Determine the [x, y] coordinate at the center of the cell enclosing the given text.  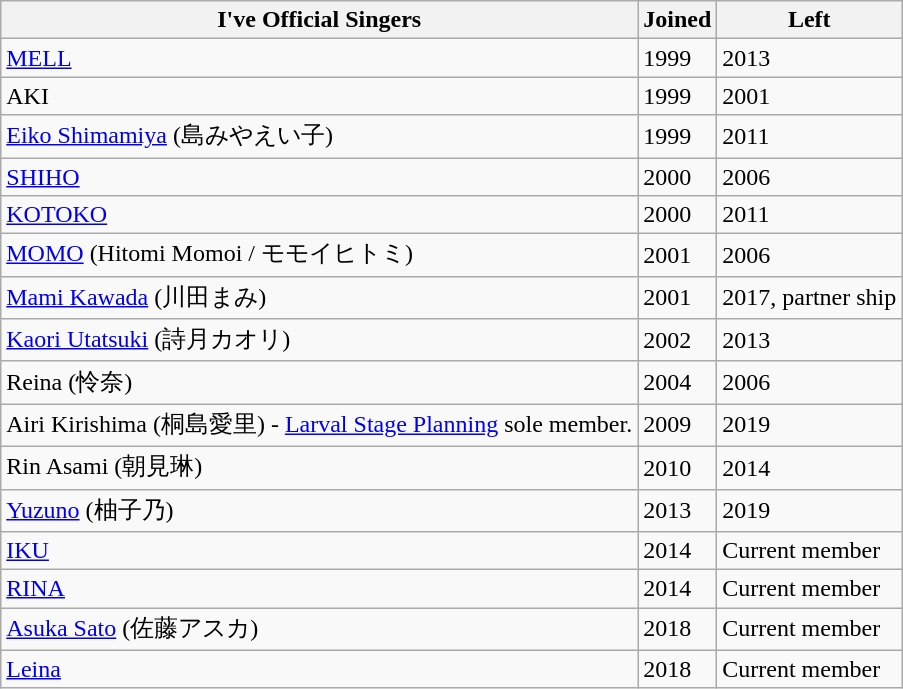
Airi Kirishima (桐島愛里) - Larval Stage Planning sole member. [320, 426]
Mami Kawada (川田まみ) [320, 298]
MOMO (Hitomi Momoi / モモイヒトミ) [320, 256]
KOTOKO [320, 215]
MELL [320, 58]
Leina [320, 669]
Reina (怜奈) [320, 382]
Joined [678, 20]
AKI [320, 96]
Asuka Sato (佐藤アスカ) [320, 630]
Left [810, 20]
2009 [678, 426]
SHIHO [320, 177]
2002 [678, 340]
2010 [678, 468]
Rin Asami (朝見琳) [320, 468]
I've Official Singers [320, 20]
Kaori Utatsuki (詩月カオリ) [320, 340]
IKU [320, 551]
RINA [320, 589]
2017, partner ship [810, 298]
2004 [678, 382]
Eiko Shimamiya (島みやえい子) [320, 136]
Yuzuno (柚子乃) [320, 510]
